Detect which cell encompasses the target text, then output its [X, Y] center coordinate. 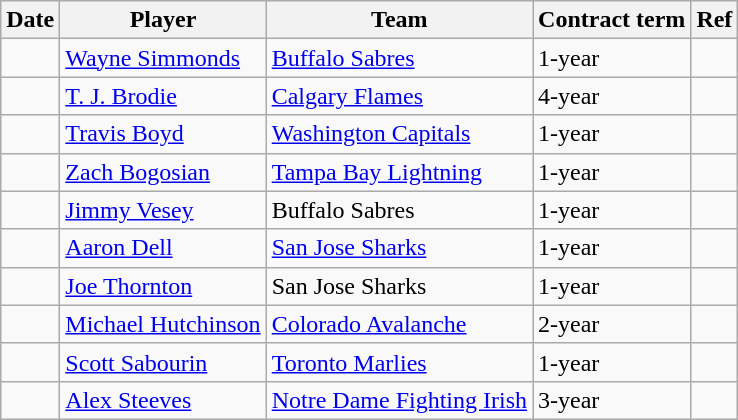
Colorado Avalanche [399, 324]
Zach Bogosian [163, 172]
Player [163, 20]
Ref [714, 20]
Scott Sabourin [163, 362]
Calgary Flames [399, 96]
3-year [612, 400]
Jimmy Vesey [163, 210]
Date [30, 20]
Tampa Bay Lightning [399, 172]
Wayne Simmonds [163, 58]
Aaron Dell [163, 248]
4-year [612, 96]
Alex Steeves [163, 400]
Toronto Marlies [399, 362]
Joe Thornton [163, 286]
Michael Hutchinson [163, 324]
Travis Boyd [163, 134]
Notre Dame Fighting Irish [399, 400]
Washington Capitals [399, 134]
Team [399, 20]
Contract term [612, 20]
T. J. Brodie [163, 96]
2-year [612, 324]
